Scan for the cell matching the given text and deliver its (x, y) coordinate at center. 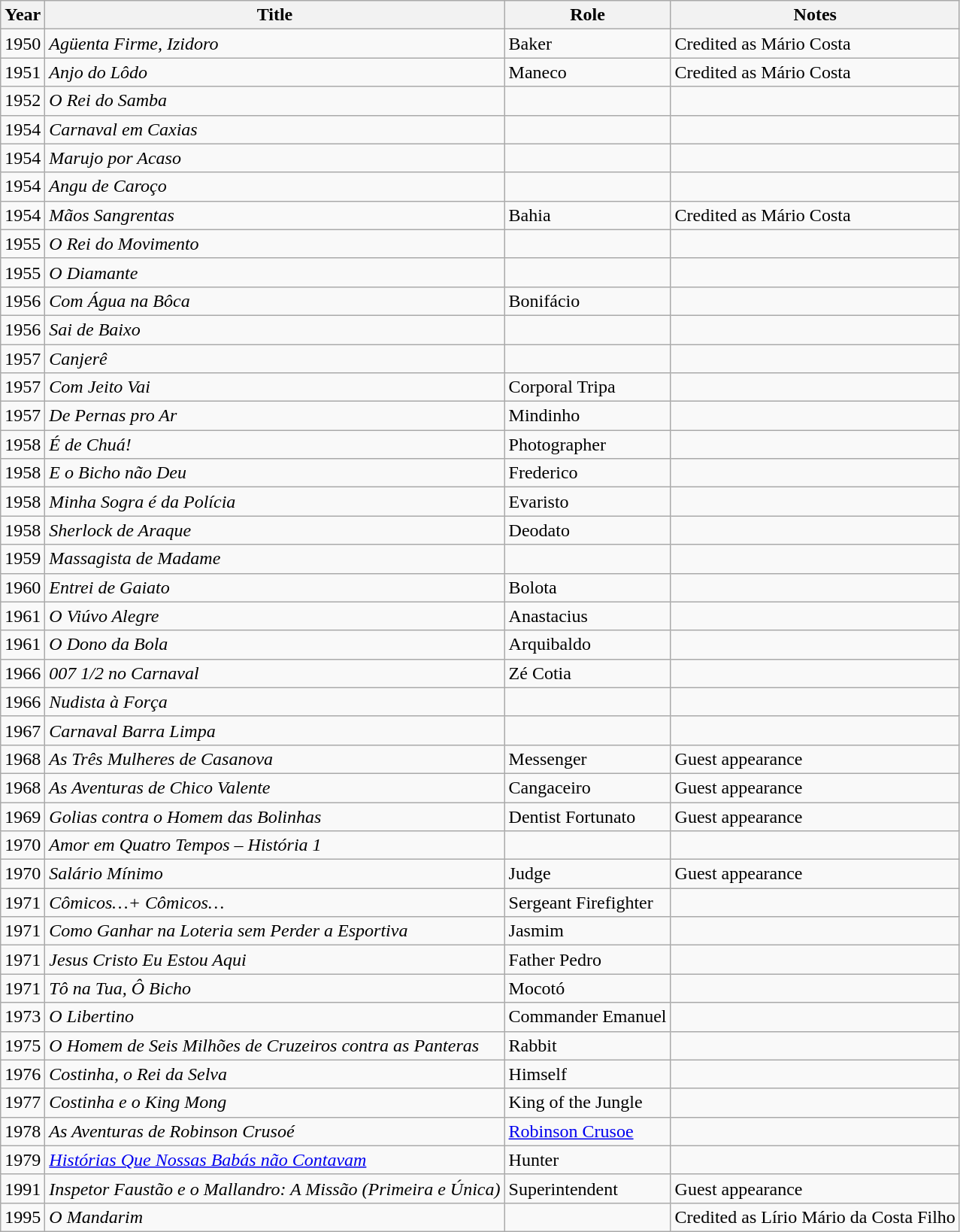
Com Jeito Vai (275, 387)
Himself (588, 1074)
Anjo do Lôdo (275, 72)
Salário Mínimo (275, 874)
1960 (23, 587)
Robinson Crusoe (588, 1131)
Year (23, 15)
O Homem de Seis Milhões de Cruzeiros contra as Panteras (275, 1045)
1975 (23, 1045)
1967 (23, 730)
Hunter (588, 1160)
Marujo por Acaso (275, 158)
Evaristo (588, 502)
Massagista de Madame (275, 559)
Minha Sogra é da Polícia (275, 502)
Frederico (588, 473)
Baker (588, 44)
1952 (23, 101)
Mãos Sangrentas (275, 215)
Title (275, 15)
O Diamante (275, 272)
Canjerê (275, 359)
1950 (23, 44)
O Libertino (275, 1017)
As Aventuras de Chico Valente (275, 787)
Cangaceiro (588, 787)
Como Ganhar na Loteria sem Perder a Esportiva (275, 931)
Carnaval em Caxias (275, 129)
O Rei do Movimento (275, 244)
Angu de Caroço (275, 187)
Agüenta Firme, Izidoro (275, 44)
Credited as Lírio Mário da Costa Filho (815, 1217)
O Dono da Bola (275, 645)
Deodato (588, 530)
King of the Jungle (588, 1103)
As Aventuras de Robinson Crusoé (275, 1131)
Zé Cotia (588, 673)
1976 (23, 1074)
O Mandarim (275, 1217)
Costinha e o King Mong (275, 1103)
1951 (23, 72)
Sergeant Firefighter (588, 903)
Rabbit (588, 1045)
Carnaval Barra Limpa (275, 730)
É de Chuá! (275, 445)
Mindinho (588, 416)
Bonifácio (588, 301)
Father Pedro (588, 960)
1977 (23, 1103)
1969 (23, 816)
Notes (815, 15)
1995 (23, 1217)
Dentist Fortunato (588, 816)
Corporal Tripa (588, 387)
Jesus Cristo Eu Estou Aqui (275, 960)
Messenger (588, 759)
As Três Mulheres de Casanova (275, 759)
Inspetor Faustão e o Mallandro: A Missão (Primeira e Única) (275, 1188)
De Pernas pro Ar (275, 416)
E o Bicho não Deu (275, 473)
Costinha, o Rei da Selva (275, 1074)
Jasmim (588, 931)
O Rei do Samba (275, 101)
Sherlock de Araque (275, 530)
Bahia (588, 215)
Golias contra o Homem das Bolinhas (275, 816)
Arquibaldo (588, 645)
Com Água na Bôca (275, 301)
O Viúvo Alegre (275, 616)
Entrei de Gaiato (275, 587)
Commander Emanuel (588, 1017)
Bolota (588, 587)
1991 (23, 1188)
1979 (23, 1160)
Anastacius (588, 616)
Amor em Quatro Tempos – História 1 (275, 845)
1973 (23, 1017)
007 1/2 no Carnaval (275, 673)
Tô na Tua, Ô Bicho (275, 988)
Mocotó (588, 988)
Photographer (588, 445)
Nudista à Força (275, 702)
Judge (588, 874)
Cômicos…+ Cômicos… (275, 903)
Sai de Baixo (275, 329)
Superintendent (588, 1188)
1959 (23, 559)
Maneco (588, 72)
Role (588, 15)
Histórias Que Nossas Babás não Contavam (275, 1160)
1978 (23, 1131)
